Find where the given text appears and provide that cell's center as [x, y] coordinate. 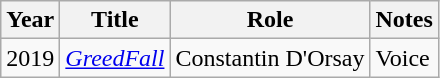
Year [30, 20]
Notes [404, 20]
Title [115, 20]
Constantin D'Orsay [270, 58]
2019 [30, 58]
Voice [404, 58]
Role [270, 20]
GreedFall [115, 58]
